Extract the [X, Y] coordinate from the center of the cell holding the provided text.  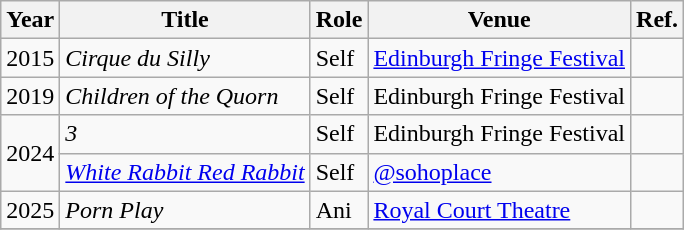
Year [30, 20]
Children of the Quorn [185, 96]
Porn Play [185, 210]
White Rabbit Red Rabbit [185, 172]
Ani [339, 210]
Ref. [658, 20]
Title [185, 20]
Venue [500, 20]
Role [339, 20]
Royal Court Theatre [500, 210]
2015 [30, 58]
3 [185, 134]
2024 [30, 153]
2025 [30, 210]
@sohoplace [500, 172]
2019 [30, 96]
Cirque du Silly [185, 58]
